Extract the [x, y] coordinate from the center of the cell holding the provided text.  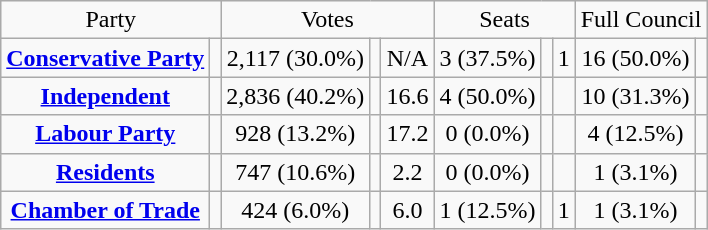
2,117 (30.0%) [296, 58]
16.6 [408, 96]
2.2 [408, 172]
N/A [408, 58]
10 (31.3%) [636, 96]
3 (37.5%) [488, 58]
4 (50.0%) [488, 96]
424 (6.0%) [296, 210]
2,836 (40.2%) [296, 96]
Votes [328, 20]
Residents [106, 172]
Full Council [641, 20]
Independent [106, 96]
Party [111, 20]
4 (12.5%) [636, 134]
747 (10.6%) [296, 172]
Seats [504, 20]
Labour Party [106, 134]
Chamber of Trade [106, 210]
6.0 [408, 210]
16 (50.0%) [636, 58]
17.2 [408, 134]
Conservative Party [106, 58]
928 (13.2%) [296, 134]
1 (12.5%) [488, 210]
